Pinpoint the cell where the given text exists, returning its [X, Y] midpoint coordinate. 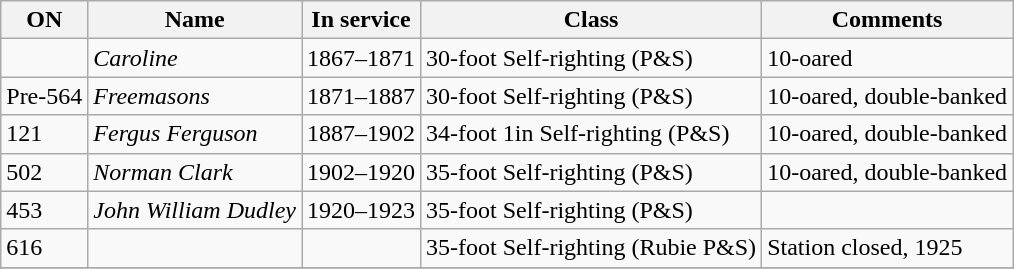
Norman Clark [195, 172]
ON [44, 20]
John William Dudley [195, 210]
1920–1923 [362, 210]
1887–1902 [362, 134]
121 [44, 134]
1871–1887 [362, 96]
Name [195, 20]
35-foot Self-righting (Rubie P&S) [592, 248]
1902–1920 [362, 172]
Comments [888, 20]
In service [362, 20]
616 [44, 248]
502 [44, 172]
Fergus Ferguson [195, 134]
Pre-564 [44, 96]
10-oared [888, 58]
Caroline [195, 58]
Station closed, 1925 [888, 248]
34-foot 1in Self-righting (P&S) [592, 134]
1867–1871 [362, 58]
453 [44, 210]
Freemasons [195, 96]
Class [592, 20]
